From the cell containing the given text, extract its center point as (X, Y) coordinate. 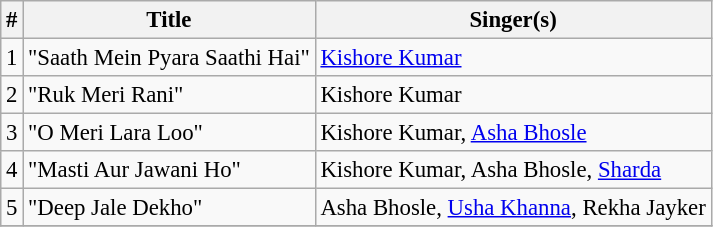
Singer(s) (513, 20)
Kishore Kumar, Asha Bhosle (513, 133)
Title (169, 20)
"Masti Aur Jawani Ho" (169, 170)
2 (12, 95)
"Saath Mein Pyara Saathi Hai" (169, 58)
3 (12, 133)
"O Meri Lara Loo" (169, 133)
5 (12, 208)
# (12, 20)
"Ruk Meri Rani" (169, 95)
1 (12, 58)
4 (12, 170)
Kishore Kumar, Asha Bhosle, Sharda (513, 170)
Asha Bhosle, Usha Khanna, Rekha Jayker (513, 208)
"Deep Jale Dekho" (169, 208)
